For the text-containing cell, return its midpoint in (X, Y) coordinate format. 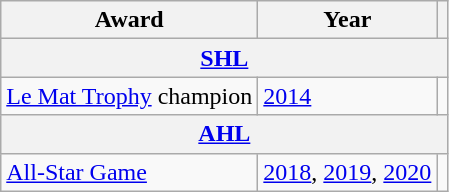
Award (130, 20)
2018, 2019, 2020 (348, 172)
Year (348, 20)
2014 (348, 96)
SHL (224, 58)
All-Star Game (130, 172)
AHL (224, 134)
Le Mat Trophy champion (130, 96)
